Pinpoint the cell where the given text exists, returning its [x, y] midpoint coordinate. 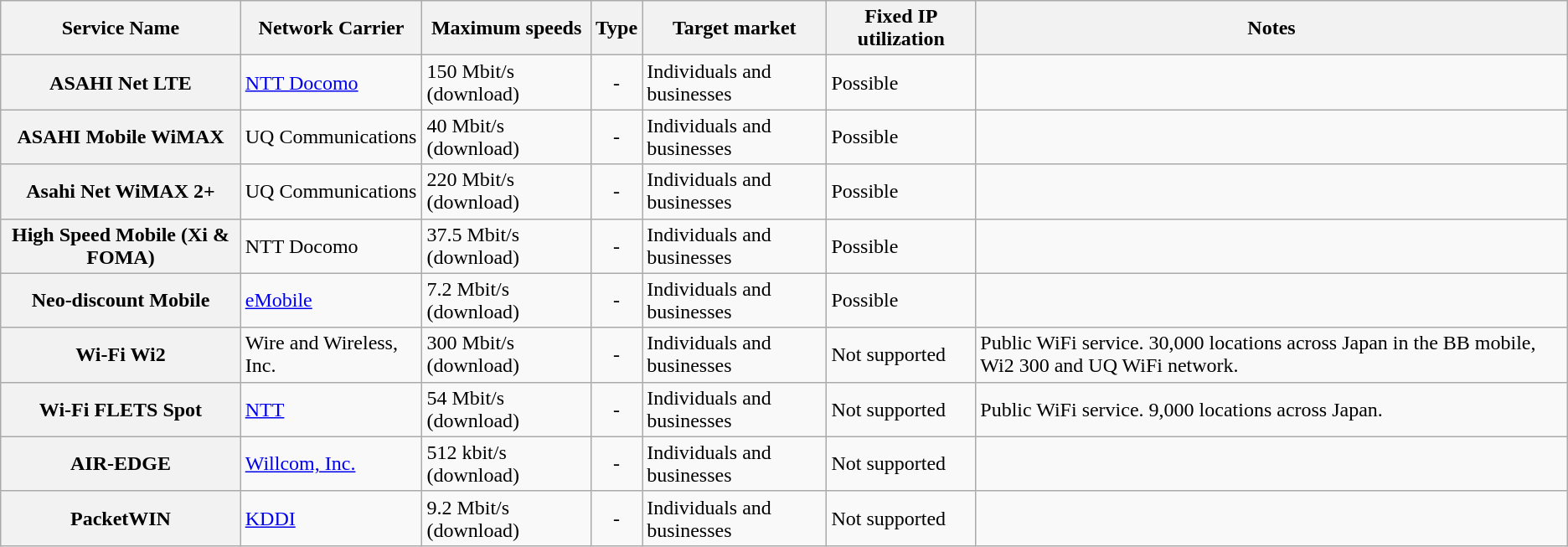
eMobile [332, 300]
220 Mbit/s (download) [506, 191]
KDDI [332, 518]
NTT [332, 409]
ASAHI Mobile WiMAX [121, 137]
High Speed Mobile (Xi & FOMA) [121, 246]
Public WiFi service. 30,000 locations across Japan in the BB mobile, Wi2 300 and UQ WiFi network. [1271, 355]
AIR-EDGE [121, 464]
Wi-Fi Wi2 [121, 355]
Wire and Wireless, Inc. [332, 355]
Type [616, 28]
40 Mbit/s (download) [506, 137]
PacketWIN [121, 518]
Service Name [121, 28]
Maximum speeds [506, 28]
54 Mbit/s (download) [506, 409]
Fixed IP utilization [901, 28]
300 Mbit/s (download) [506, 355]
Network Carrier [332, 28]
512 kbit/s (download) [506, 464]
Wi-Fi FLETS Spot [121, 409]
37.5 Mbit/s (download) [506, 246]
Notes [1271, 28]
ASAHI Net LTE [121, 82]
Willcom, Inc. [332, 464]
Neo-discount Mobile [121, 300]
Target market [735, 28]
9.2 Mbit/s (download) [506, 518]
Asahi Net WiMAX 2+ [121, 191]
150 Mbit/s (download) [506, 82]
7.2 Mbit/s (download) [506, 300]
Public WiFi service. 9,000 locations across Japan. [1271, 409]
